Detect which cell encompasses the target text, then output its [X, Y] center coordinate. 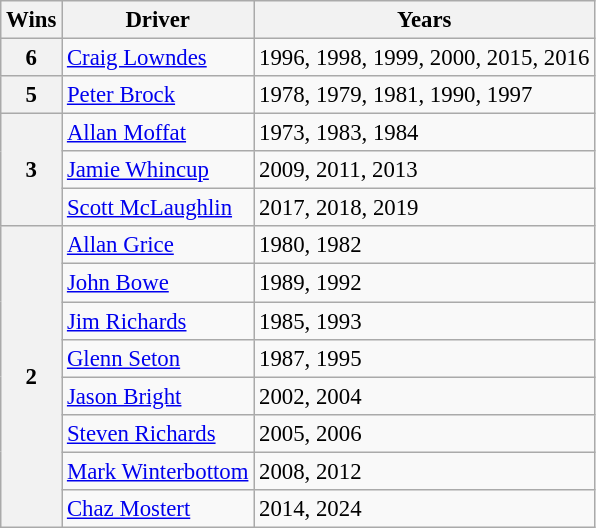
2017, 2018, 2019 [424, 208]
1985, 1993 [424, 321]
Craig Lowndes [158, 58]
6 [32, 58]
2008, 2012 [424, 471]
1989, 1992 [424, 283]
Jim Richards [158, 321]
5 [32, 95]
Years [424, 20]
2002, 2004 [424, 396]
2009, 2011, 2013 [424, 170]
Scott McLaughlin [158, 208]
Jason Bright [158, 396]
1996, 1998, 1999, 2000, 2015, 2016 [424, 58]
2 [32, 376]
1973, 1983, 1984 [424, 133]
John Bowe [158, 283]
2014, 2024 [424, 509]
2005, 2006 [424, 433]
Jamie Whincup [158, 170]
Chaz Mostert [158, 509]
Allan Grice [158, 245]
1978, 1979, 1981, 1990, 1997 [424, 95]
Peter Brock [158, 95]
1980, 1982 [424, 245]
3 [32, 170]
Glenn Seton [158, 358]
1987, 1995 [424, 358]
Steven Richards [158, 433]
Wins [32, 20]
Allan Moffat [158, 133]
Mark Winterbottom [158, 471]
Driver [158, 20]
